Output the [x, y] coordinate of the center of the cell containing the given text.  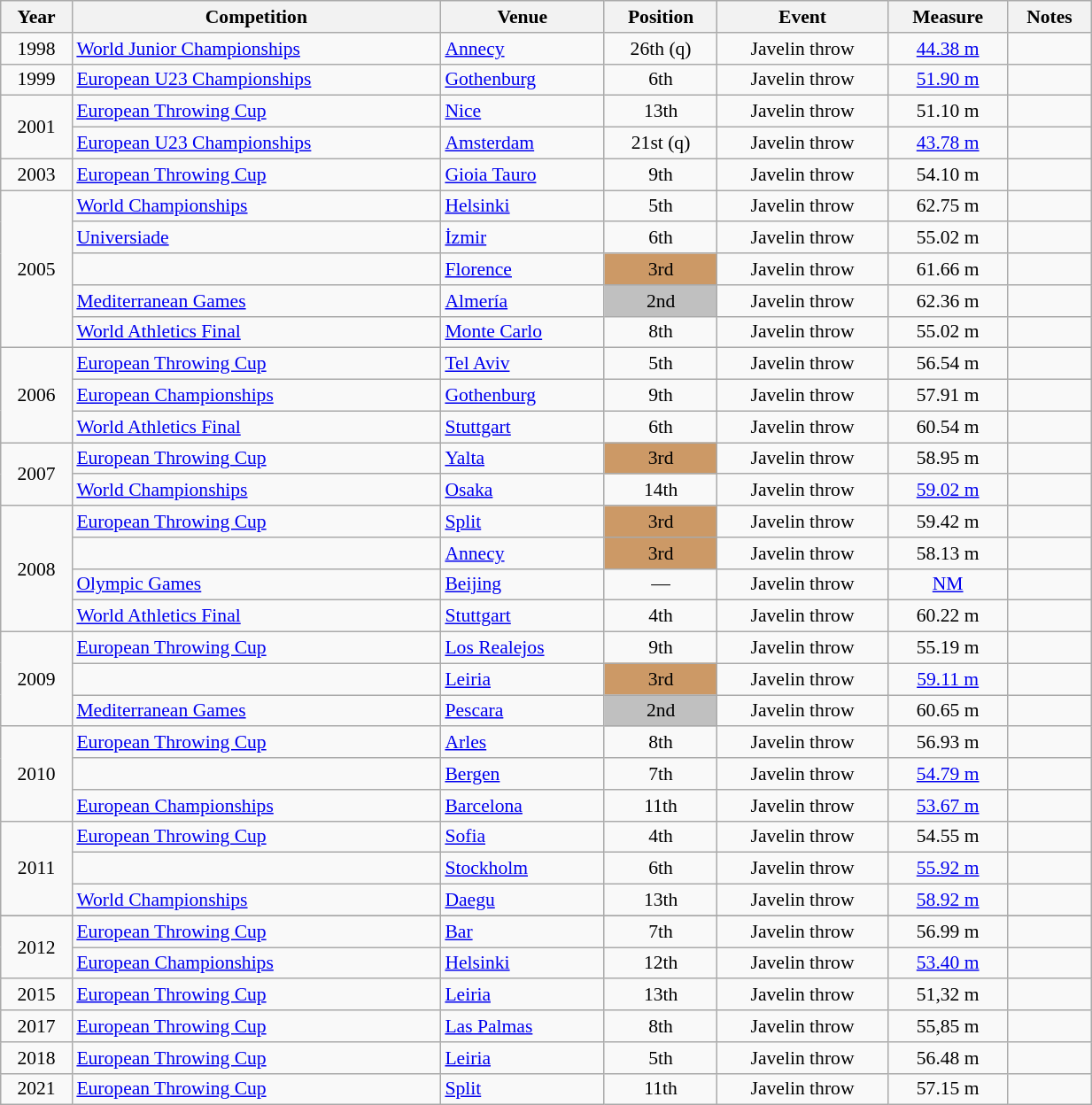
Gioia Tauro [523, 174]
56.99 m [948, 931]
2007 [37, 475]
55.19 m [948, 648]
2017 [37, 1026]
Position [661, 17]
Measure [948, 17]
Barcelona [523, 806]
Stockholm [523, 869]
Bar [523, 931]
55,85 m [948, 1026]
59.42 m [948, 522]
Olympic Games [256, 584]
Event [802, 17]
Yalta [523, 459]
26th (q) [661, 49]
Nice [523, 112]
Arles [523, 743]
2021 [37, 1089]
58.13 m [948, 553]
56.48 m [948, 1058]
Florence [523, 269]
2006 [37, 395]
1999 [37, 80]
59.02 m [948, 491]
Tel Aviv [523, 364]
62.75 m [948, 206]
2011 [37, 868]
61.66 m [948, 269]
Competition [256, 17]
Venue [523, 17]
2009 [37, 680]
2018 [37, 1058]
2008 [37, 568]
51,32 m [948, 995]
Year [37, 17]
Osaka [523, 491]
51.10 m [948, 112]
World Junior Championships [256, 49]
44.38 m [948, 49]
57.15 m [948, 1089]
21st (q) [661, 143]
58.92 m [948, 900]
53.67 m [948, 806]
Amsterdam [523, 143]
2012 [37, 947]
53.40 m [948, 963]
2005 [37, 269]
Notes [1049, 17]
43.78 m [948, 143]
56.93 m [948, 743]
60.65 m [948, 711]
Almería [523, 301]
56.54 m [948, 364]
55.92 m [948, 869]
57.91 m [948, 396]
Pescara [523, 711]
62.36 m [948, 301]
Los Realejos [523, 648]
1998 [37, 49]
54.79 m [948, 774]
Las Palmas [523, 1026]
Universiade [256, 238]
54.55 m [948, 837]
Bergen [523, 774]
12th [661, 963]
60.54 m [948, 427]
İzmir [523, 238]
59.11 m [948, 679]
Beijing [523, 584]
51.90 m [948, 80]
Daegu [523, 900]
NM [948, 584]
— [661, 584]
2010 [37, 774]
2003 [37, 174]
58.95 m [948, 459]
54.10 m [948, 174]
2015 [37, 995]
2001 [37, 127]
14th [661, 491]
Monte Carlo [523, 332]
60.22 m [948, 616]
Sofia [523, 837]
